Determine the [X, Y] coordinate at the center of the cell enclosing the given text.  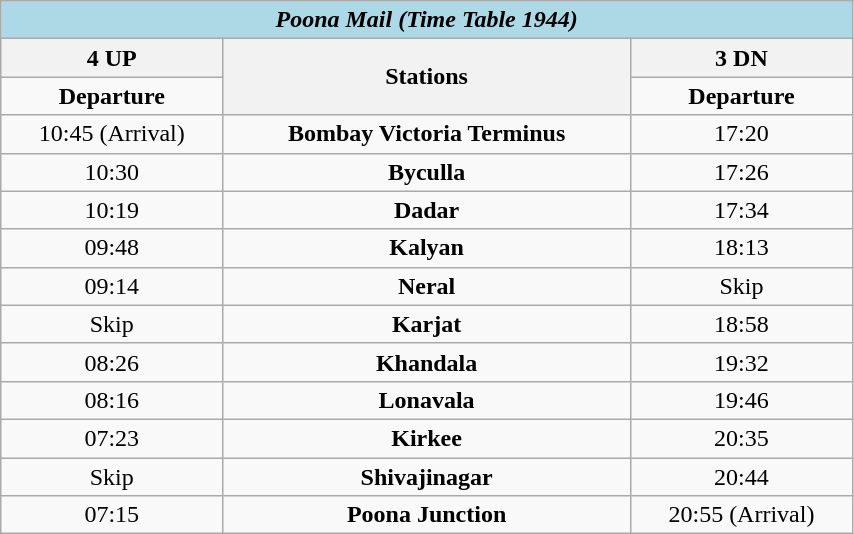
17:34 [741, 210]
08:26 [112, 362]
Lonavala [427, 400]
Byculla [427, 172]
09:14 [112, 286]
08:16 [112, 400]
19:46 [741, 400]
10:45 (Arrival) [112, 134]
18:58 [741, 324]
17:20 [741, 134]
Dadar [427, 210]
10:19 [112, 210]
Poona Mail (Time Table 1944) [427, 20]
Neral [427, 286]
Bombay Victoria Terminus [427, 134]
Kalyan [427, 248]
Poona Junction [427, 515]
10:30 [112, 172]
19:32 [741, 362]
Stations [427, 77]
07:23 [112, 438]
Shivajinagar [427, 477]
Karjat [427, 324]
20:44 [741, 477]
17:26 [741, 172]
3 DN [741, 58]
07:15 [112, 515]
20:55 (Arrival) [741, 515]
09:48 [112, 248]
Kirkee [427, 438]
18:13 [741, 248]
4 UP [112, 58]
20:35 [741, 438]
Khandala [427, 362]
